For the text-containing cell, return its midpoint in (X, Y) coordinate format. 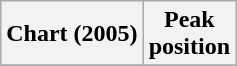
Peakposition (189, 34)
Chart (2005) (72, 34)
